Extract the [x, y] coordinate from the center of the cell holding the provided text.  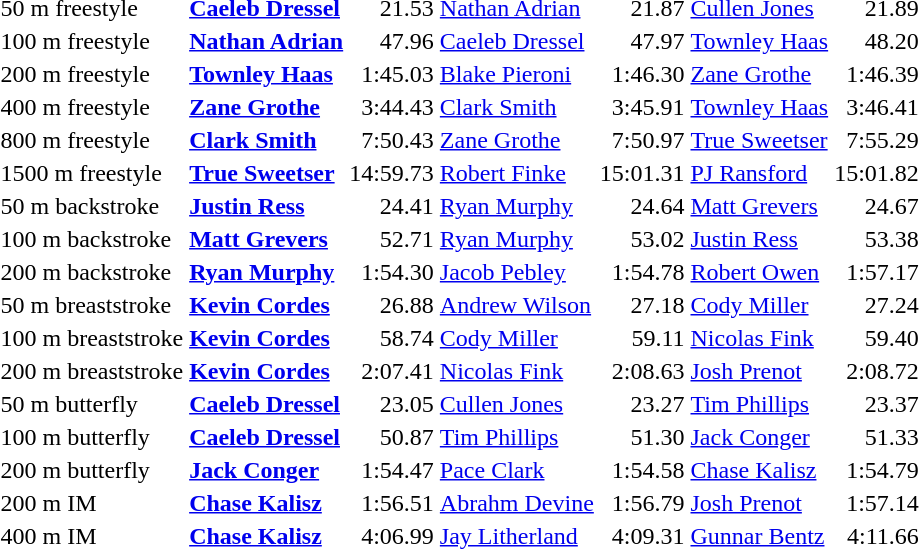
1:45.03 [392, 74]
7:50.97 [642, 140]
3:44.43 [392, 107]
23.27 [642, 404]
51.30 [642, 437]
Robert Finke [516, 173]
1:46.30 [642, 74]
26.88 [392, 305]
PJ Ransford [760, 173]
1:54.47 [392, 470]
47.97 [642, 41]
1:56.79 [642, 503]
1:54.58 [642, 470]
7:50.43 [392, 140]
Abrahm Devine [516, 503]
14:59.73 [392, 173]
1:54.78 [642, 272]
2:08.63 [642, 371]
24.64 [642, 206]
Andrew Wilson [516, 305]
23.05 [392, 404]
Pace Clark [516, 470]
53.02 [642, 239]
47.96 [392, 41]
50.87 [392, 437]
59.11 [642, 338]
Blake Pieroni [516, 74]
58.74 [392, 338]
27.18 [642, 305]
15:01.31 [642, 173]
24.41 [392, 206]
2:07.41 [392, 371]
1:56.51 [392, 503]
3:45.91 [642, 107]
52.71 [392, 239]
Nathan Adrian [266, 41]
Robert Owen [760, 272]
Cullen Jones [516, 404]
1:54.30 [392, 272]
Jacob Pebley [516, 272]
